Extract the [X, Y] coordinate from the center of the cell holding the provided text.  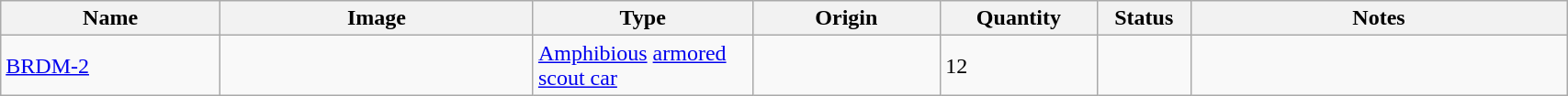
Name [110, 18]
Amphibious armored scout car [643, 66]
Status [1144, 18]
12 [1019, 66]
Origin [847, 18]
Type [643, 18]
Image [377, 18]
BRDM-2 [110, 66]
Quantity [1019, 18]
Notes [1378, 18]
